Find where the given text appears and provide that cell's center as [x, y] coordinate. 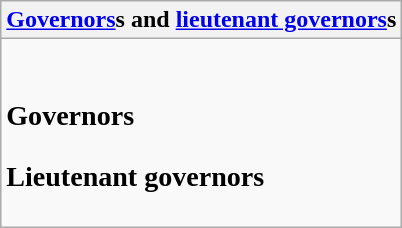
GovernorsLieutenant governors [202, 133]
Governorss and lieutenant governorss [202, 20]
